Extract the [X, Y] coordinate from the center of the cell holding the provided text.  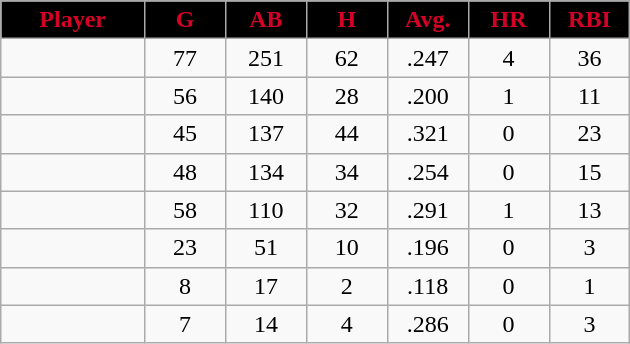
51 [266, 248]
28 [346, 96]
10 [346, 248]
AB [266, 20]
17 [266, 286]
15 [590, 172]
.286 [428, 324]
140 [266, 96]
.291 [428, 210]
HR [508, 20]
14 [266, 324]
Player [73, 20]
36 [590, 58]
32 [346, 210]
77 [186, 58]
.321 [428, 134]
34 [346, 172]
44 [346, 134]
H [346, 20]
.254 [428, 172]
.247 [428, 58]
RBI [590, 20]
56 [186, 96]
137 [266, 134]
G [186, 20]
110 [266, 210]
58 [186, 210]
13 [590, 210]
62 [346, 58]
Avg. [428, 20]
251 [266, 58]
11 [590, 96]
45 [186, 134]
7 [186, 324]
.196 [428, 248]
48 [186, 172]
.200 [428, 96]
.118 [428, 286]
8 [186, 286]
2 [346, 286]
134 [266, 172]
